Determine the [X, Y] coordinate at the center of the cell enclosing the given text.  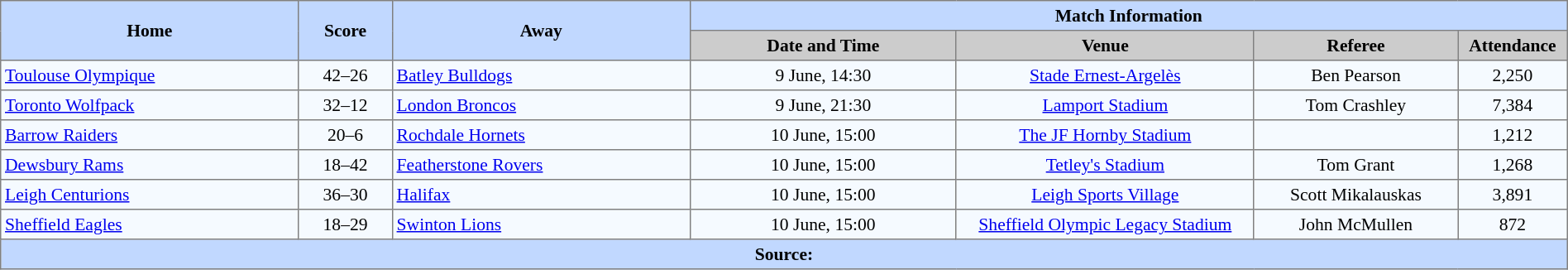
1,268 [1513, 165]
Date and Time [823, 46]
2,250 [1513, 75]
7,384 [1513, 105]
18–42 [346, 165]
Scott Mikalauskas [1355, 195]
Rochdale Hornets [541, 135]
42–26 [346, 75]
Toronto Wolfpack [150, 105]
32–12 [346, 105]
Dewsbury Rams [150, 165]
Score [346, 31]
Stade Ernest-Argelès [1105, 75]
Lamport Stadium [1105, 105]
Source: [784, 254]
The JF Hornby Stadium [1105, 135]
Leigh Centurions [150, 195]
Toulouse Olympique [150, 75]
20–6 [346, 135]
Sheffield Olympic Legacy Stadium [1105, 224]
3,891 [1513, 195]
Attendance [1513, 46]
Swinton Lions [541, 224]
Match Information [1128, 16]
London Broncos [541, 105]
Tetley's Stadium [1105, 165]
Ben Pearson [1355, 75]
Barrow Raiders [150, 135]
Leigh Sports Village [1105, 195]
John McMullen [1355, 224]
18–29 [346, 224]
9 June, 21:30 [823, 105]
Referee [1355, 46]
Venue [1105, 46]
Tom Grant [1355, 165]
36–30 [346, 195]
Tom Crashley [1355, 105]
Featherstone Rovers [541, 165]
9 June, 14:30 [823, 75]
872 [1513, 224]
Halifax [541, 195]
1,212 [1513, 135]
Sheffield Eagles [150, 224]
Away [541, 31]
Home [150, 31]
Batley Bulldogs [541, 75]
